Determine the [X, Y] coordinate at the center of the cell enclosing the given text.  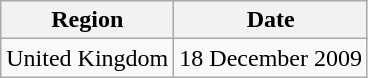
Date [271, 20]
Region [88, 20]
18 December 2009 [271, 58]
United Kingdom [88, 58]
